For the text-containing cell, return its midpoint in (x, y) coordinate format. 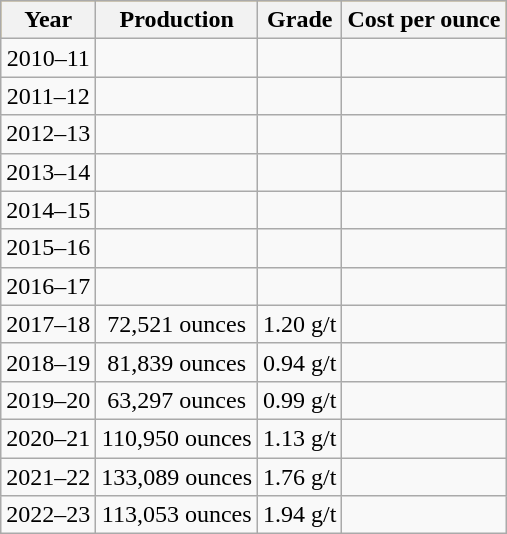
2013–14 (48, 172)
81,839 ounces (177, 362)
113,053 ounces (177, 515)
2021–22 (48, 477)
1.20 g/t (300, 324)
1.76 g/t (300, 477)
2015–16 (48, 248)
Year (48, 20)
1.94 g/t (300, 515)
0.94 g/t (300, 362)
2014–15 (48, 210)
72,521 ounces (177, 324)
63,297 ounces (177, 400)
2016–17 (48, 286)
2017–18 (48, 324)
2022–23 (48, 515)
2010–11 (48, 58)
110,950 ounces (177, 438)
Cost per ounce (424, 20)
2020–21 (48, 438)
2012–13 (48, 134)
2011–12 (48, 96)
0.99 g/t (300, 400)
2019–20 (48, 400)
Production (177, 20)
1.13 g/t (300, 438)
133,089 ounces (177, 477)
Grade (300, 20)
2018–19 (48, 362)
